Locate the cell with the specified text and output its [X, Y] center coordinate. 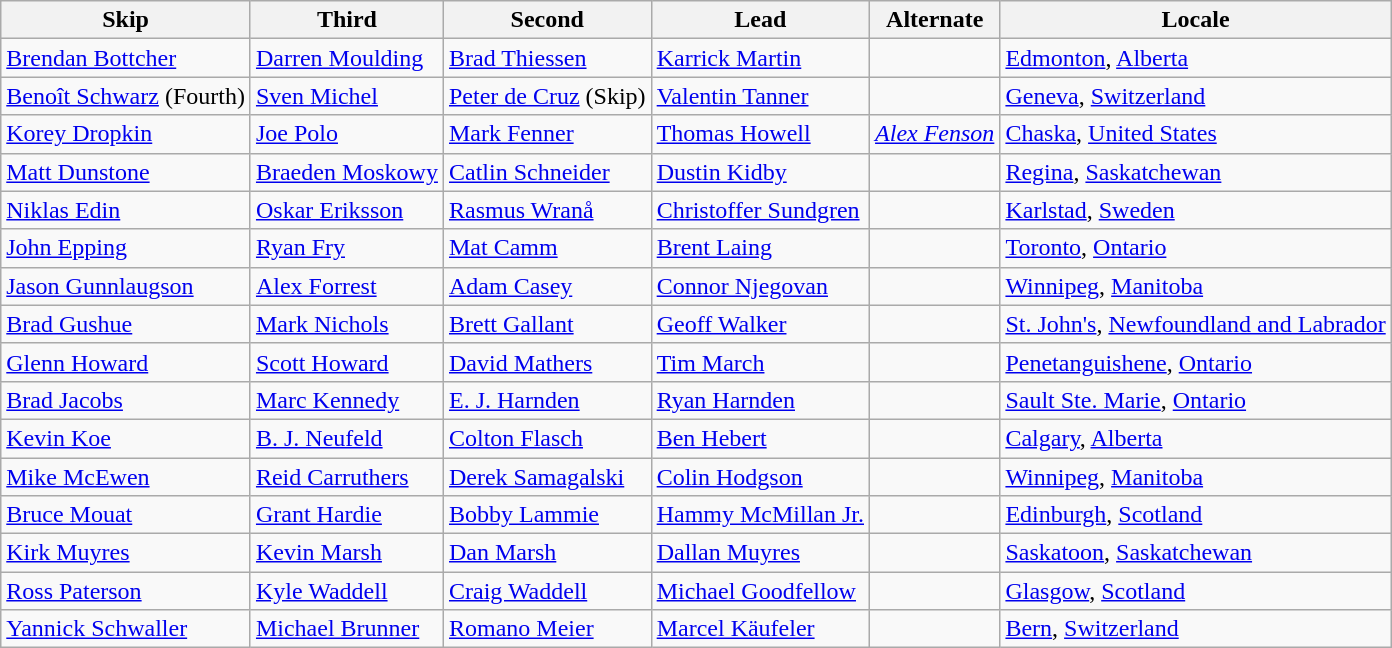
Brent Laing [760, 248]
B. J. Neufeld [346, 438]
Brett Gallant [547, 324]
Bobby Lammie [547, 515]
Alex Forrest [346, 286]
Sault Ste. Marie, Ontario [1196, 400]
Kevin Koe [126, 438]
Saskatoon, Saskatchewan [1196, 553]
Marcel Käufeler [760, 629]
Sven Michel [346, 96]
Ryan Fry [346, 248]
Tim March [760, 362]
Dustin Kidby [760, 172]
Connor Njegovan [760, 286]
John Epping [126, 248]
Ross Paterson [126, 591]
Edmonton, Alberta [1196, 58]
Brad Jacobs [126, 400]
Edinburgh, Scotland [1196, 515]
Karrick Martin [760, 58]
Brendan Bottcher [126, 58]
Derek Samagalski [547, 477]
Mark Nichols [346, 324]
Niklas Edin [126, 210]
Bruce Mouat [126, 515]
Brad Gushue [126, 324]
Braeden Moskowy [346, 172]
Mat Camm [547, 248]
Alex Fenson [935, 134]
Colin Hodgson [760, 477]
Dallan Muyres [760, 553]
Reid Carruthers [346, 477]
Oskar Eriksson [346, 210]
Penetanguishene, Ontario [1196, 362]
Rasmus Wranå [547, 210]
Bern, Switzerland [1196, 629]
Valentin Tanner [760, 96]
Ben Hebert [760, 438]
Second [547, 20]
Alternate [935, 20]
Yannick Schwaller [126, 629]
Colton Flasch [547, 438]
Calgary, Alberta [1196, 438]
Darren Moulding [346, 58]
Toronto, Ontario [1196, 248]
St. John's, Newfoundland and Labrador [1196, 324]
Scott Howard [346, 362]
Kirk Muyres [126, 553]
Third [346, 20]
Skip [126, 20]
Adam Casey [547, 286]
Jason Gunnlaugson [126, 286]
Hammy McMillan Jr. [760, 515]
Mike McEwen [126, 477]
Ryan Harnden [760, 400]
Dan Marsh [547, 553]
Catlin Schneider [547, 172]
Marc Kennedy [346, 400]
Geoff Walker [760, 324]
Craig Waddell [547, 591]
Peter de Cruz (Skip) [547, 96]
Glenn Howard [126, 362]
David Mathers [547, 362]
Locale [1196, 20]
Kyle Waddell [346, 591]
Benoît Schwarz (Fourth) [126, 96]
Michael Brunner [346, 629]
Thomas Howell [760, 134]
Korey Dropkin [126, 134]
Kevin Marsh [346, 553]
Geneva, Switzerland [1196, 96]
E. J. Harnden [547, 400]
Grant Hardie [346, 515]
Joe Polo [346, 134]
Lead [760, 20]
Mark Fenner [547, 134]
Chaska, United States [1196, 134]
Brad Thiessen [547, 58]
Christoffer Sundgren [760, 210]
Romano Meier [547, 629]
Regina, Saskatchewan [1196, 172]
Glasgow, Scotland [1196, 591]
Matt Dunstone [126, 172]
Michael Goodfellow [760, 591]
Karlstad, Sweden [1196, 210]
